Determine the (X, Y) coordinate at the center of the cell enclosing the given text.  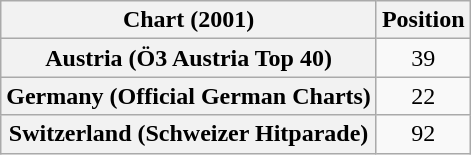
92 (423, 134)
Chart (2001) (189, 20)
Austria (Ö3 Austria Top 40) (189, 58)
Germany (Official German Charts) (189, 96)
22 (423, 96)
Position (423, 20)
39 (423, 58)
Switzerland (Schweizer Hitparade) (189, 134)
